Extract the (x, y) coordinate from the center of the cell holding the provided text.  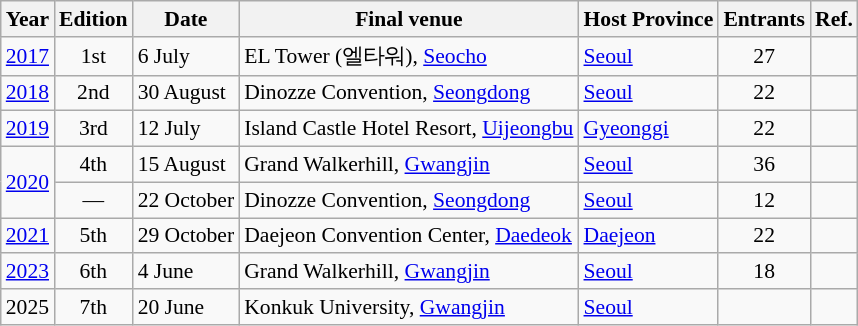
Final venue (408, 19)
6th (94, 272)
Entrants (764, 19)
Island Castle Hotel Resort, Uijeongbu (408, 129)
3rd (94, 129)
4 June (186, 272)
6 July (186, 56)
7th (94, 307)
Konkuk University, Gwangjin (408, 307)
30 August (186, 93)
2019 (28, 129)
2023 (28, 272)
15 August (186, 165)
2nd (94, 93)
2018 (28, 93)
Daejeon Convention Center, Daedeok (408, 236)
18 (764, 272)
4th (94, 165)
Edition (94, 19)
EL Tower (엘타워), Seocho (408, 56)
12 (764, 200)
Date (186, 19)
Gyeonggi (648, 129)
2021 (28, 236)
29 October (186, 236)
1st (94, 56)
20 June (186, 307)
Host Province (648, 19)
5th (94, 236)
2017 (28, 56)
Ref. (834, 19)
22 October (186, 200)
2025 (28, 307)
2020 (28, 182)
Daejeon (648, 236)
Year (28, 19)
27 (764, 56)
12 July (186, 129)
36 (764, 165)
— (94, 200)
